For the text-containing cell, return its midpoint in (X, Y) coordinate format. 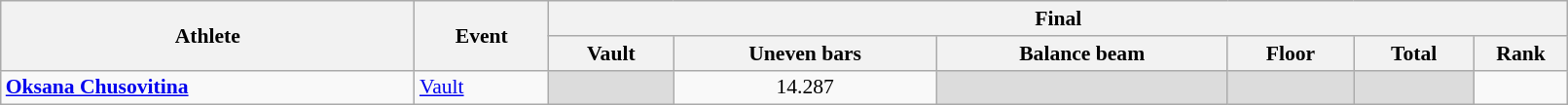
14.287 (805, 87)
Final (1059, 18)
Uneven bars (805, 53)
Rank (1520, 53)
Athlete (208, 35)
Balance beam (1082, 53)
Total (1413, 53)
Floor (1291, 53)
Event (482, 35)
Oksana Chusovitina (208, 87)
